Pinpoint the cell where the given text exists, returning its (x, y) midpoint coordinate. 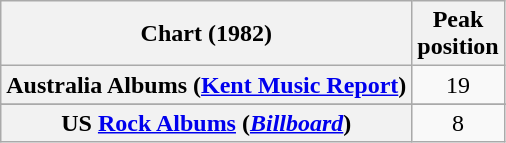
8 (458, 123)
Australia Albums (Kent Music Report) (206, 85)
19 (458, 85)
Peakposition (458, 34)
Chart (1982) (206, 34)
US Rock Albums (Billboard) (206, 123)
